Return [X, Y] of the center of cell containing provided text 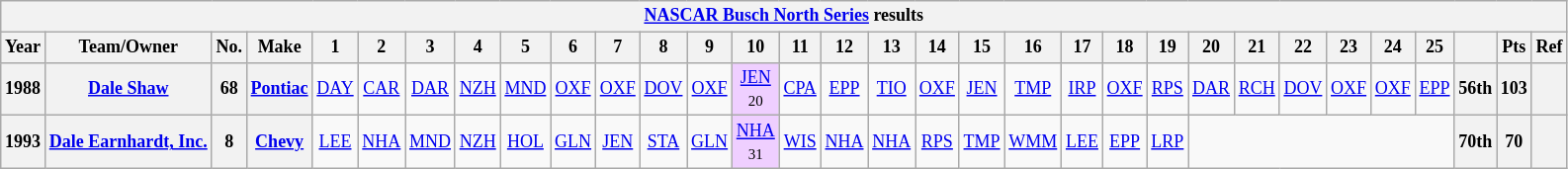
103 [1515, 89]
14 [937, 47]
23 [1349, 47]
NHA31 [755, 142]
1 [335, 47]
Dale Earnhardt, Inc. [129, 142]
IRP [1083, 89]
20 [1212, 47]
15 [982, 47]
24 [1392, 47]
CPA [800, 89]
12 [844, 47]
Year [24, 47]
10 [755, 47]
Dale Shaw [129, 89]
16 [1033, 47]
3 [431, 47]
WIS [800, 142]
HOL [526, 142]
22 [1303, 47]
No. [229, 47]
13 [892, 47]
Pts [1515, 47]
TIO [892, 89]
56th [1475, 89]
25 [1435, 47]
6 [573, 47]
21 [1257, 47]
NASCAR Busch North Series results [784, 16]
5 [526, 47]
9 [710, 47]
11 [800, 47]
STA [663, 142]
1993 [24, 142]
4 [478, 47]
2 [382, 47]
1988 [24, 89]
70 [1515, 142]
CAR [382, 89]
WMM [1033, 142]
LRP [1168, 142]
DAY [335, 89]
19 [1168, 47]
Ref [1549, 47]
70th [1475, 142]
RCH [1257, 89]
JEN20 [755, 89]
Make [279, 47]
7 [617, 47]
17 [1083, 47]
68 [229, 89]
Pontiac [279, 89]
Chevy [279, 142]
18 [1125, 47]
Team/Owner [129, 47]
